Determine the [x, y] coordinate at the center of the cell enclosing the given text.  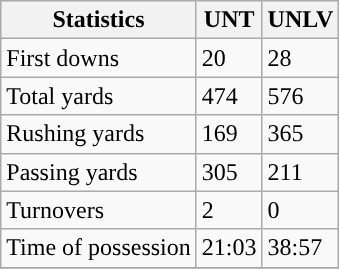
Statistics [99, 20]
38:57 [300, 248]
First downs [99, 58]
Rushing yards [99, 134]
20 [229, 58]
Total yards [99, 96]
21:03 [229, 248]
365 [300, 134]
474 [229, 96]
211 [300, 172]
169 [229, 134]
Time of possession [99, 248]
28 [300, 58]
UNT [229, 20]
UNLV [300, 20]
305 [229, 172]
2 [229, 210]
Passing yards [99, 172]
Turnovers [99, 210]
0 [300, 210]
576 [300, 96]
